Capture the cell that displays the provided text and extract its [X, Y] central coordinate. 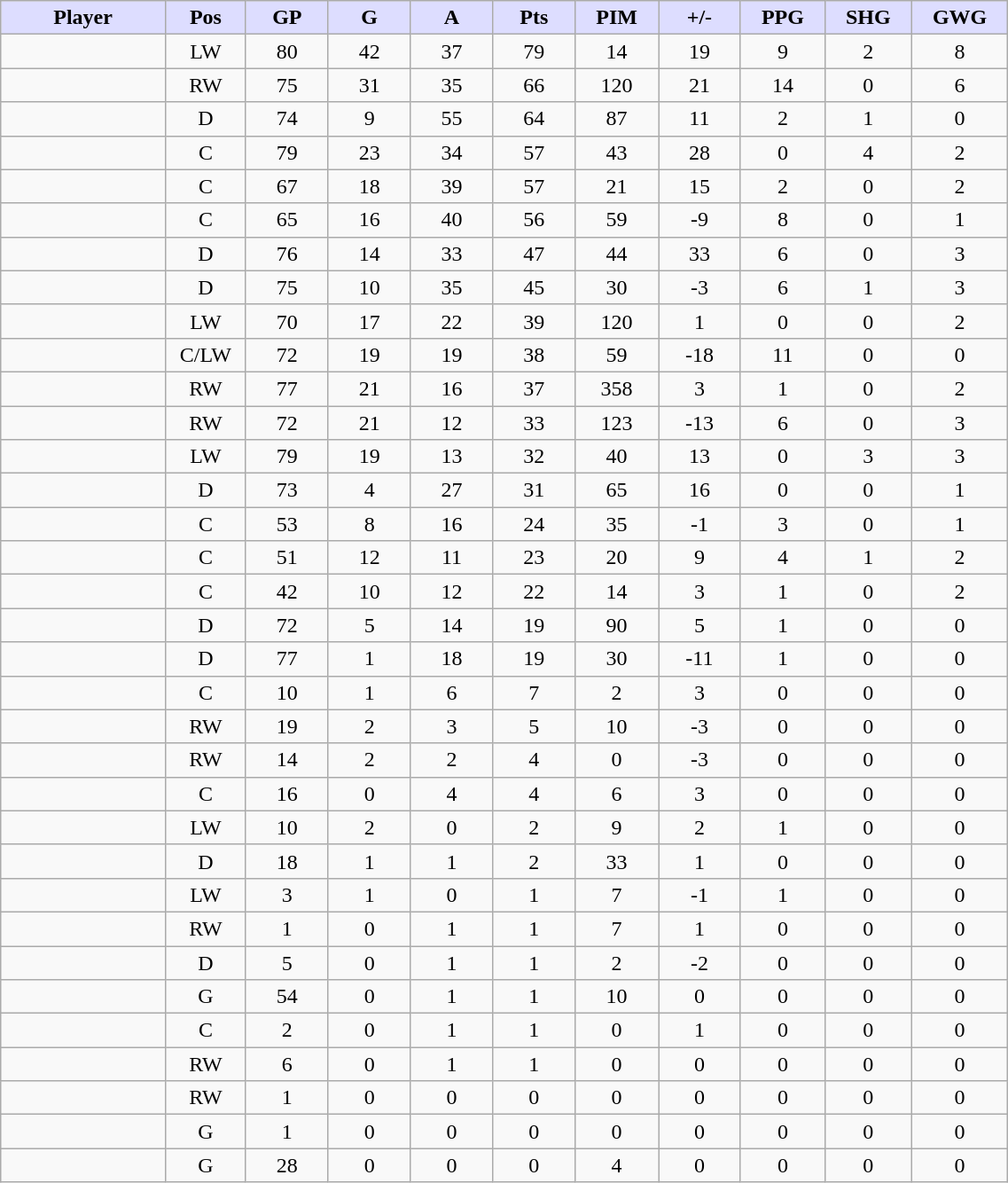
66 [534, 85]
Player [83, 18]
Pts [534, 18]
53 [287, 524]
20 [617, 558]
-13 [699, 423]
32 [534, 457]
Pos [206, 18]
24 [534, 524]
64 [534, 119]
90 [617, 625]
47 [534, 254]
C/LW [206, 355]
55 [452, 119]
43 [617, 153]
A [452, 18]
45 [534, 287]
+/- [699, 18]
73 [287, 490]
54 [287, 997]
34 [452, 153]
51 [287, 558]
PPG [782, 18]
17 [369, 321]
67 [287, 186]
-9 [699, 220]
123 [617, 423]
GWG [959, 18]
74 [287, 119]
44 [617, 254]
-18 [699, 355]
-11 [699, 659]
PIM [617, 18]
GP [287, 18]
-2 [699, 962]
358 [617, 388]
56 [534, 220]
80 [287, 51]
87 [617, 119]
38 [534, 355]
27 [452, 490]
70 [287, 321]
SHG [868, 18]
76 [287, 254]
15 [699, 186]
